Pinpoint the cell where the given text exists, returning its (X, Y) midpoint coordinate. 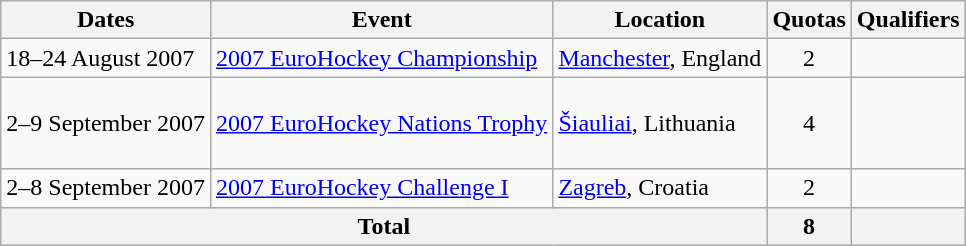
Quotas (809, 20)
2007 EuroHockey Nations Trophy (381, 123)
2007 EuroHockey Championship (381, 58)
8 (809, 226)
Manchester, England (660, 58)
2–8 September 2007 (106, 188)
Dates (106, 20)
Zagreb, Croatia (660, 188)
Event (381, 20)
Location (660, 20)
2–9 September 2007 (106, 123)
Qualifiers (908, 20)
18–24 August 2007 (106, 58)
Šiauliai, Lithuania (660, 123)
Total (384, 226)
4 (809, 123)
2007 EuroHockey Challenge I (381, 188)
